Extract the [X, Y] coordinate from the center of the cell holding the provided text.  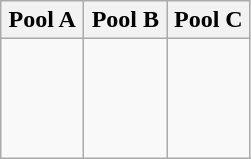
Pool A [42, 20]
Pool C [208, 20]
Pool B [126, 20]
